Provide the (X, Y) coordinate of the cell's center where the given text is located.  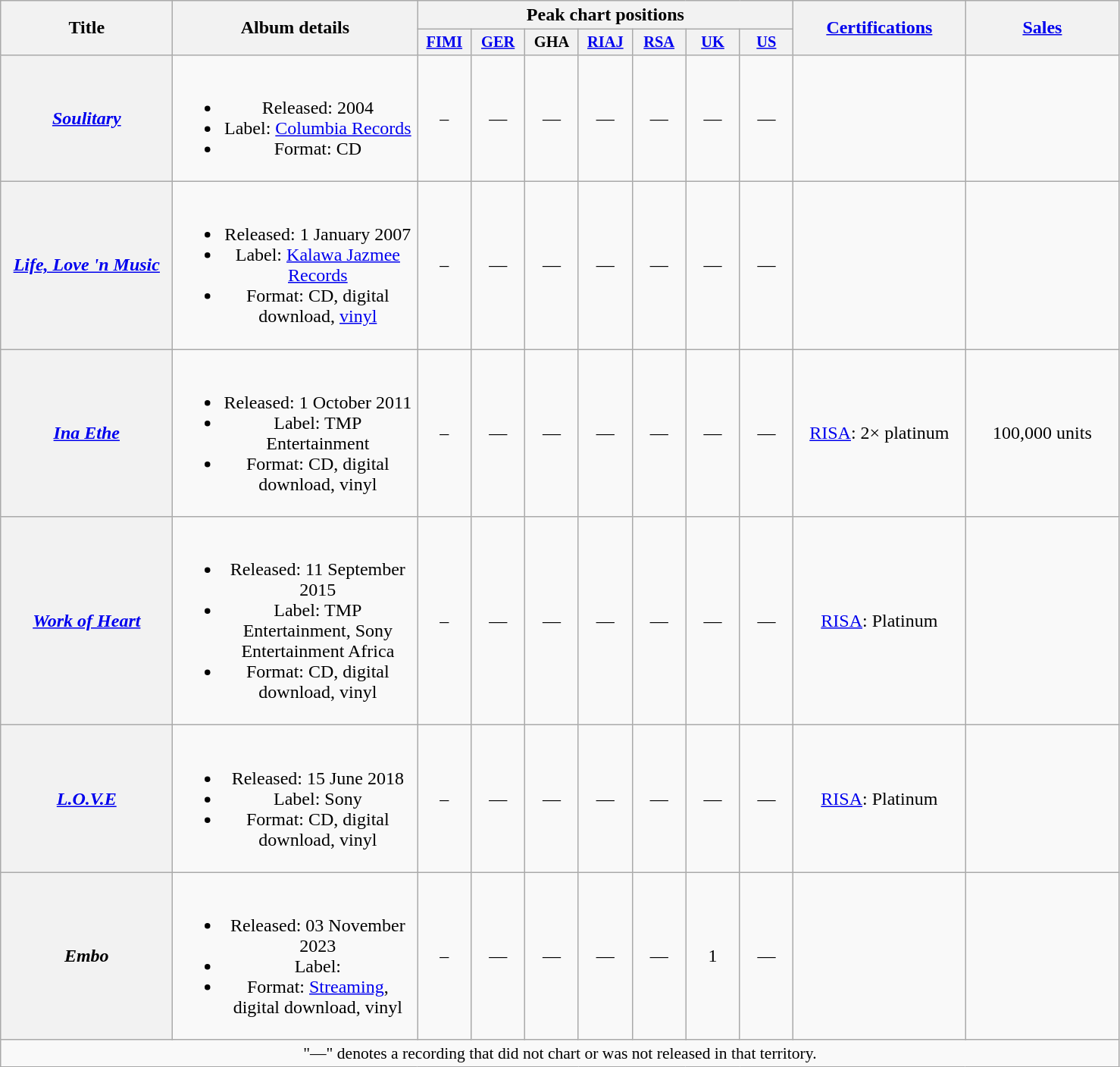
RISA: 2× platinum (879, 433)
Album details (296, 28)
Soulitary (86, 118)
US (767, 42)
Released: 11 September 2015Label: TMP Entertainment, Sony Entertainment AfricaFormat: CD, digital download, vinyl (296, 621)
Peak chart positions (605, 15)
Released: 1 October 2011Label: TMP EntertainmentFormat: CD, digital download, vinyl (296, 433)
Certifications (879, 28)
UK (712, 42)
FIMI (444, 42)
Released: 2004Label: Columbia RecordsFormat: CD (296, 118)
Life, Love 'n Music (86, 265)
Work of Heart (86, 621)
100,000 units (1043, 433)
Released: 1 January 2007Label: Kalawa Jazmee RecordsFormat: CD, digital download, vinyl (296, 265)
GER (499, 42)
"—" denotes a recording that did not chart or was not released in that territory. (560, 1053)
1 (712, 956)
RIAJ (605, 42)
Embo (86, 956)
Ina Ethe (86, 433)
Released: 15 June 2018Label: SonyFormat: CD, digital download, vinyl (296, 799)
Title (86, 28)
GHA (552, 42)
RSA (659, 42)
Released: 03 November 2023Label:Format: Streaming, digital download, vinyl (296, 956)
L.O.V.E (86, 799)
Sales (1043, 28)
